For the text-containing cell, return its midpoint in (X, Y) coordinate format. 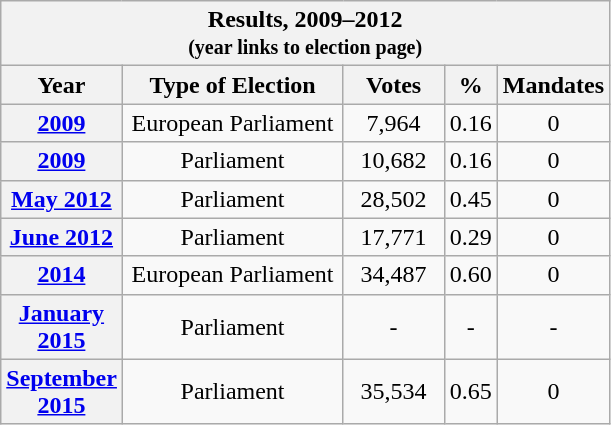
Results, 2009–2012(year links to election page) (306, 34)
35,534 (394, 392)
34,487 (394, 275)
Votes (394, 85)
0.29 (470, 237)
Year (62, 85)
7,964 (394, 123)
10,682 (394, 161)
0.45 (470, 199)
% (470, 85)
May 2012 (62, 199)
2014 (62, 275)
28,502 (394, 199)
Type of Election (232, 85)
0.60 (470, 275)
17,771 (394, 237)
Mandates (553, 85)
June 2012 (62, 237)
September 2015 (62, 392)
January 2015 (62, 326)
0.65 (470, 392)
